Find where the given text appears and provide that cell's center as [X, Y] coordinate. 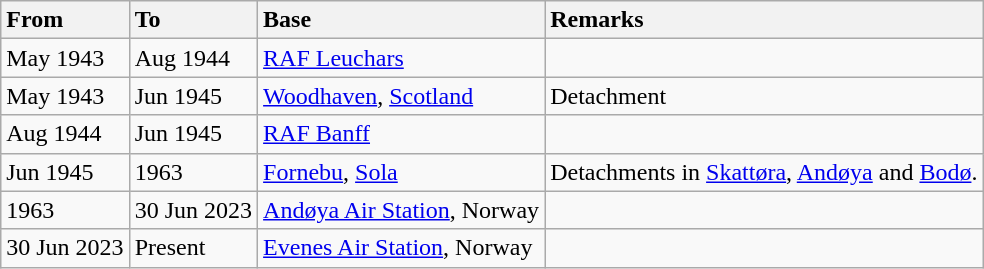
Remarks [764, 20]
Base [402, 20]
Andøya Air Station, Norway [402, 210]
Evenes Air Station, Norway [402, 248]
Fornebu, Sola [402, 172]
To [193, 20]
Detachments in Skattøra, Andøya and Bodø. [764, 172]
Present [193, 248]
Woodhaven, Scotland [402, 96]
From [65, 20]
RAF Leuchars [402, 58]
Detachment [764, 96]
RAF Banff [402, 134]
